Provide the (X, Y) coordinate of the cell's center where the given text is located.  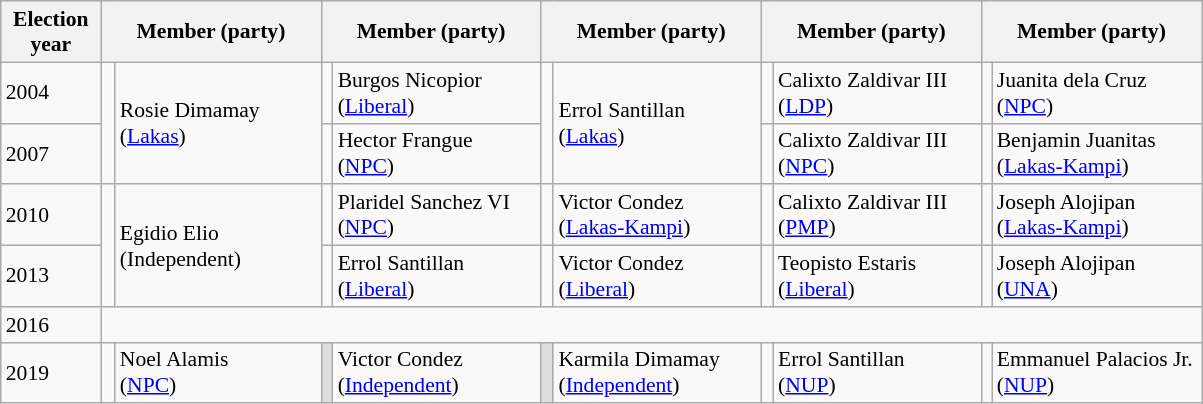
Errol Santillan(Lakas) (657, 123)
Calixto Zaldivar III(PMP) (877, 216)
Victor Condez(Liberal) (657, 276)
Hector Frangue(NPC) (438, 154)
Electionyear (51, 32)
Errol Santillan(NUP) (877, 372)
2016 (51, 325)
Teopisto Estaris(Liberal) (877, 276)
Victor Condez(Independent) (438, 372)
2007 (51, 154)
Joseph Alojipan(Lakas-Kampi) (1097, 216)
Joseph Alojipan(UNA) (1097, 276)
Emmanuel Palacios Jr.(NUP) (1097, 372)
2013 (51, 276)
2019 (51, 372)
Karmila Dimamay(Independent) (657, 372)
Juanita dela Cruz(NPC) (1097, 92)
Calixto Zaldivar III(LDP) (877, 92)
Benjamin Juanitas(Lakas-Kampi) (1097, 154)
Calixto Zaldivar III(NPC) (877, 154)
Burgos Nicopior(Liberal) (438, 92)
2010 (51, 216)
2004 (51, 92)
Egidio Elio(Independent) (218, 246)
Plaridel Sanchez VI(NPC) (438, 216)
Errol Santillan(Liberal) (438, 276)
Noel Alamis(NPC) (218, 372)
Victor Condez(Lakas-Kampi) (657, 216)
Rosie Dimamay(Lakas) (218, 123)
